Pinpoint the cell where the given text exists, returning its (x, y) midpoint coordinate. 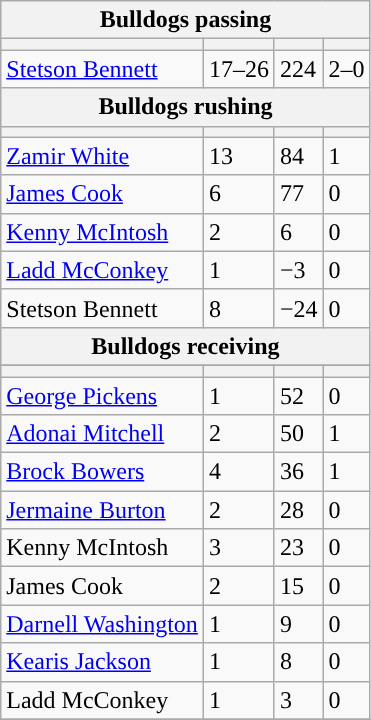
Bulldogs rushing (186, 107)
15 (298, 586)
2–0 (346, 69)
−3 (298, 270)
Darnell Washington (102, 624)
Bulldogs receiving (186, 346)
−24 (298, 308)
23 (298, 548)
17–26 (238, 69)
Brock Bowers (102, 472)
4 (238, 472)
Bulldogs passing (186, 20)
9 (298, 624)
28 (298, 510)
Kearis Jackson (102, 662)
36 (298, 472)
George Pickens (102, 395)
77 (298, 194)
52 (298, 395)
Zamir White (102, 156)
50 (298, 434)
Adonai Mitchell (102, 434)
224 (298, 69)
Jermaine Burton (102, 510)
13 (238, 156)
84 (298, 156)
